Detect which cell encompasses the target text, then output its [X, Y] center coordinate. 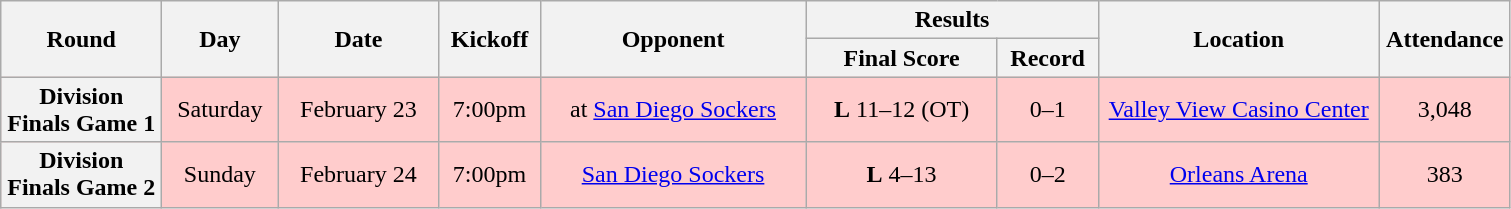
Day [220, 39]
L 4–13 [902, 174]
February 23 [358, 110]
Record [1048, 58]
Kickoff [490, 39]
0–1 [1048, 110]
Saturday [220, 110]
Division Finals Game 2 [82, 174]
L 11–12 (OT) [902, 110]
Results [952, 20]
Round [82, 39]
3,048 [1444, 110]
February 24 [358, 174]
Valley View Casino Center [1238, 110]
383 [1444, 174]
Date [358, 39]
at San Diego Sockers [673, 110]
San Diego Sockers [673, 174]
Orleans Arena [1238, 174]
Sunday [220, 174]
Attendance [1444, 39]
Location [1238, 39]
Final Score [902, 58]
0–2 [1048, 174]
Opponent [673, 39]
Division Finals Game 1 [82, 110]
